Return the [x, y] coordinate for the center point of the cell that contains the specified text.  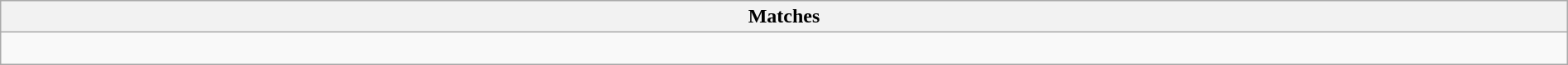
Matches [784, 17]
